Search for the cell housing the specified text and yield its [X, Y] center coordinate. 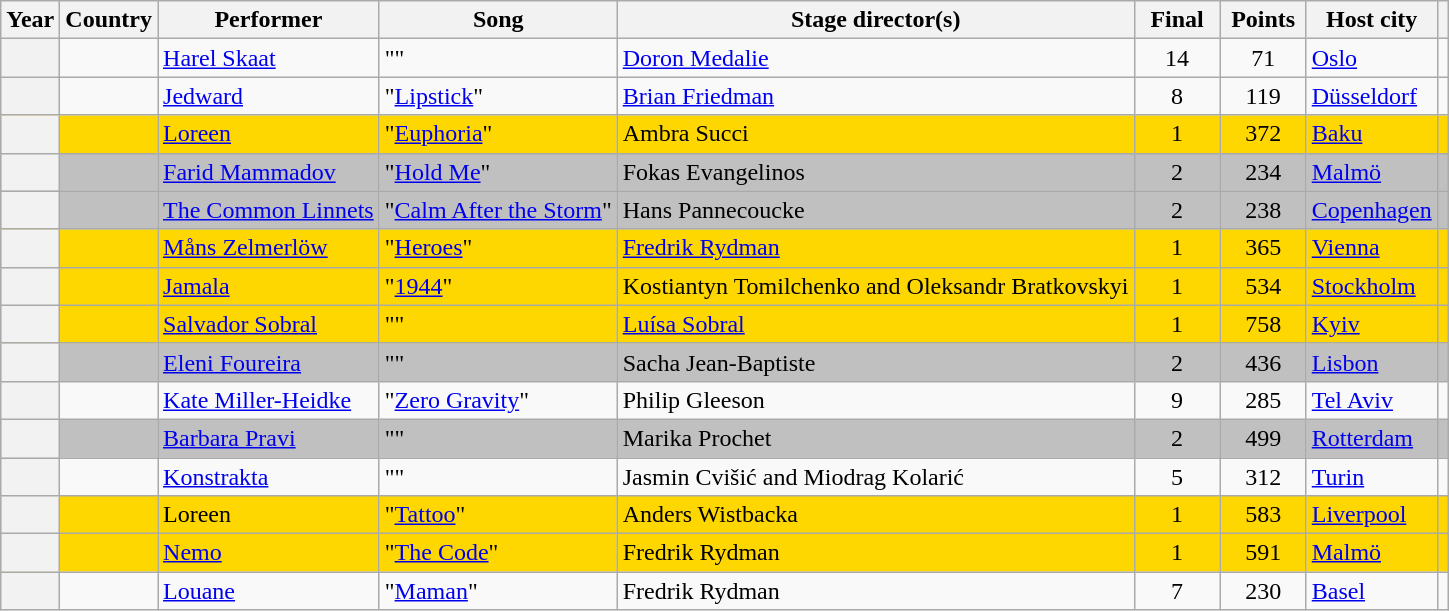
Rotterdam [1372, 438]
Oslo [1372, 58]
234 [1263, 172]
Sacha Jean-Baptiste [876, 362]
"Zero Gravity" [498, 400]
"The Code" [498, 553]
Barbara Pravi [269, 438]
Anders Wistbacka [876, 515]
Kyiv [1372, 324]
Turin [1372, 477]
365 [1263, 248]
Luísa Sobral [876, 324]
"Tattoo" [498, 515]
71 [1263, 58]
436 [1263, 362]
14 [1177, 58]
534 [1263, 286]
Jasmin Cvišić and Miodrag Kolarić [876, 477]
Jedward [269, 96]
Song [498, 20]
Points [1263, 20]
Doron Medalie [876, 58]
Düsseldorf [1372, 96]
Louane [269, 591]
The Common Linnets [269, 210]
312 [1263, 477]
Måns Zelmerlöw [269, 248]
Liverpool [1372, 515]
"Hold Me" [498, 172]
119 [1263, 96]
Host city [1372, 20]
"Calm After the Storm" [498, 210]
5 [1177, 477]
7 [1177, 591]
Nemo [269, 553]
Stage director(s) [876, 20]
Salvador Sobral [269, 324]
Philip Gleeson [876, 400]
372 [1263, 134]
Tel Aviv [1372, 400]
8 [1177, 96]
Ambra Succi [876, 134]
Basel [1372, 591]
Lisbon [1372, 362]
Harel Skaat [269, 58]
Copenhagen [1372, 210]
Kate Miller-Heidke [269, 400]
Brian Friedman [876, 96]
Konstrakta [269, 477]
Eleni Foureira [269, 362]
Jamala [269, 286]
Fokas Evangelinos [876, 172]
"Lipstick" [498, 96]
Stockholm [1372, 286]
Kostiantyn Tomilchenko and Oleksandr Bratkovskyi [876, 286]
"Maman" [498, 591]
Marika Prochet [876, 438]
Performer [269, 20]
"1944" [498, 286]
9 [1177, 400]
583 [1263, 515]
"Euphoria" [498, 134]
Hans Pannecoucke [876, 210]
230 [1263, 591]
499 [1263, 438]
758 [1263, 324]
Farid Mammadov [269, 172]
591 [1263, 553]
Baku [1372, 134]
Final [1177, 20]
285 [1263, 400]
Vienna [1372, 248]
Country [109, 20]
238 [1263, 210]
"Heroes" [498, 248]
Year [30, 20]
